Return the (X, Y) coordinate for the center point of the cell that contains the specified text.  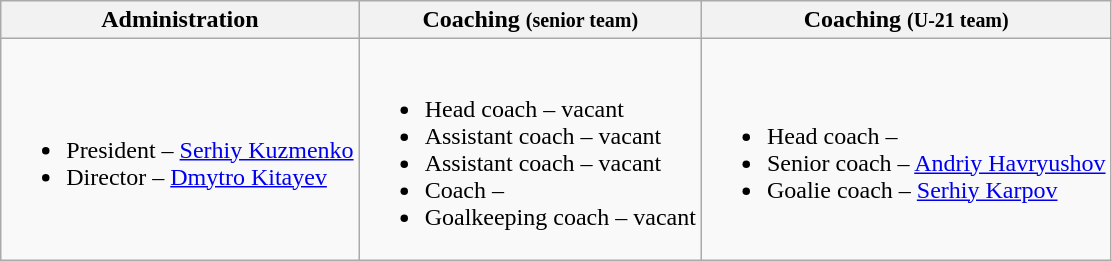
Head coach –Senior coach – Andriy HavryushovGoalie coach – Serhiy Karpov (906, 150)
Coaching (senior team) (530, 20)
Administration (180, 20)
Head coach – vacantAssistant coach – vacantAssistant coach – vacantCoach –Goalkeeping coach – vacant (530, 150)
President – Serhiy KuzmenkoDirector – Dmytro Kitayev (180, 150)
Coaching (U-21 team) (906, 20)
